Search for the cell housing the specified text and yield its (x, y) center coordinate. 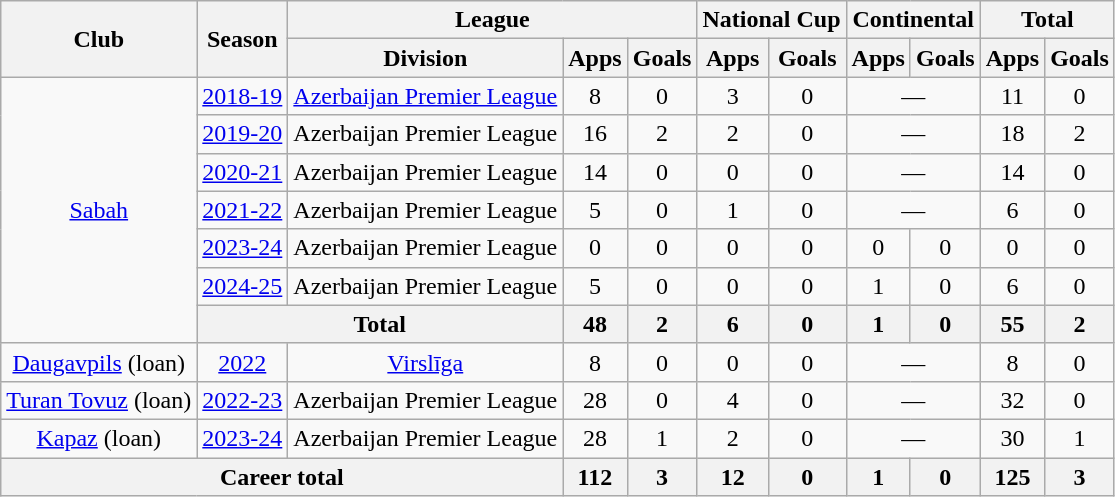
48 (595, 324)
2019-20 (242, 134)
Kapaz (loan) (99, 438)
National Cup (772, 20)
League (492, 20)
18 (1012, 134)
2022 (242, 362)
55 (1012, 324)
2022-23 (242, 400)
Daugavpils (loan) (99, 362)
Club (99, 39)
2018-19 (242, 96)
30 (1012, 438)
Sabah (99, 210)
2024-25 (242, 286)
4 (733, 400)
Career total (282, 477)
32 (1012, 400)
16 (595, 134)
2020-21 (242, 172)
Division (426, 58)
2021-22 (242, 210)
12 (733, 477)
11 (1012, 96)
Turan Tovuz (loan) (99, 400)
Season (242, 39)
125 (1012, 477)
Virslīga (426, 362)
Continental (913, 20)
112 (595, 477)
